Capture the cell that displays the provided text and extract its (x, y) central coordinate. 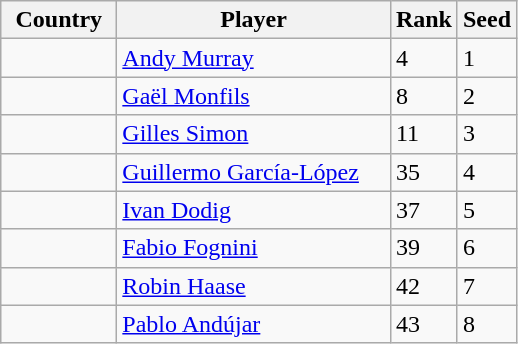
2 (486, 96)
Robin Haase (254, 286)
37 (424, 210)
Guillermo García-López (254, 172)
Pablo Andújar (254, 324)
39 (424, 248)
Gaël Monfils (254, 96)
Ivan Dodig (254, 210)
43 (424, 324)
7 (486, 286)
Andy Murray (254, 58)
42 (424, 286)
Gilles Simon (254, 134)
Country (59, 20)
Seed (486, 20)
6 (486, 248)
3 (486, 134)
35 (424, 172)
Rank (424, 20)
1 (486, 58)
5 (486, 210)
Player (254, 20)
Fabio Fognini (254, 248)
11 (424, 134)
